Detect which cell encompasses the target text, then output its (x, y) center coordinate. 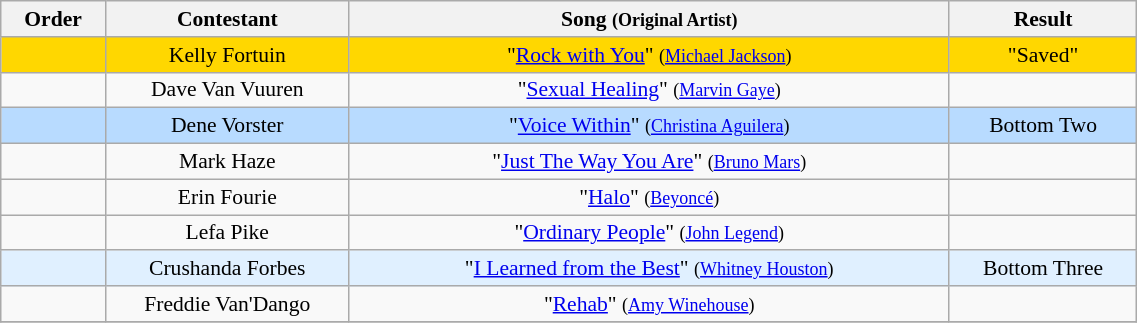
Dene Vorster (227, 126)
"Rock with You" (Michael Jackson) (649, 55)
Freddie Van'Dango (227, 304)
"Halo" (Beyoncé) (649, 197)
Contestant (227, 19)
"I Learned from the Best" (Whitney Houston) (649, 269)
Lefa Pike (227, 233)
Bottom Two (1043, 126)
"Saved" (1043, 55)
"Ordinary People" (John Legend) (649, 233)
Mark Haze (227, 162)
"Voice Within" (Christina Aguilera) (649, 126)
Song (Original Artist) (649, 19)
"Sexual Healing" (Marvin Gaye) (649, 90)
Dave Van Vuuren (227, 90)
Bottom Three (1043, 269)
Kelly Fortuin (227, 55)
Erin Fourie (227, 197)
"Rehab" (Amy Winehouse) (649, 304)
Crushanda Forbes (227, 269)
Result (1043, 19)
Order (54, 19)
"Just The Way You Are" (Bruno Mars) (649, 162)
